Extract the [X, Y] coordinate from the center of the cell holding the provided text.  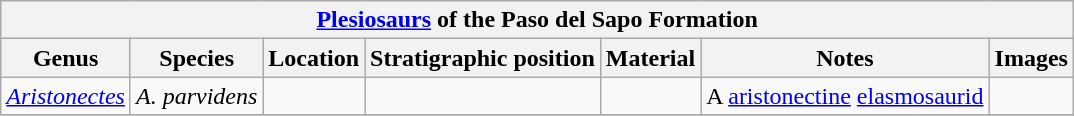
Material [650, 58]
Images [1031, 58]
A. parvidens [196, 96]
Genus [66, 58]
Stratigraphic position [483, 58]
A aristonectine elasmosaurid [845, 96]
Aristonectes [66, 96]
Location [314, 58]
Species [196, 58]
Plesiosaurs of the Paso del Sapo Formation [538, 20]
Notes [845, 58]
